Determine the [x, y] coordinate at the center of the cell enclosing the given text.  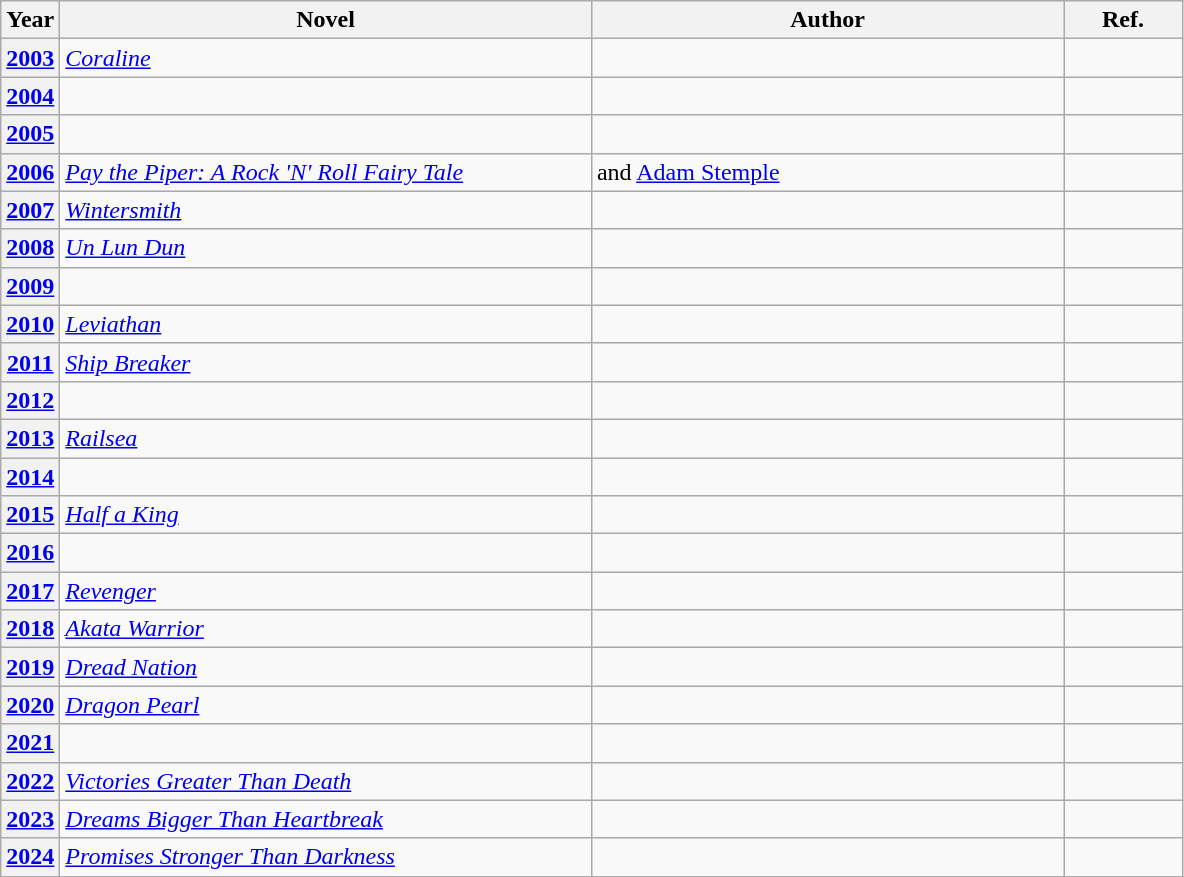
2023 [30, 819]
2022 [30, 781]
2013 [30, 438]
2018 [30, 629]
Promises Stronger Than Darkness [326, 857]
Half a King [326, 515]
Dragon Pearl [326, 705]
2004 [30, 96]
2020 [30, 705]
2009 [30, 286]
2012 [30, 400]
2016 [30, 553]
Victories Greater Than Death [326, 781]
2005 [30, 134]
Ref. [1123, 20]
2008 [30, 248]
Author [827, 20]
Coraline [326, 58]
Dreams Bigger Than Heartbreak [326, 819]
Railsea [326, 438]
Leviathan [326, 324]
Dread Nation [326, 667]
Year [30, 20]
and Adam Stemple [827, 172]
2010 [30, 324]
2017 [30, 591]
Akata Warrior [326, 629]
2019 [30, 667]
2024 [30, 857]
2003 [30, 58]
Novel [326, 20]
Ship Breaker [326, 362]
2014 [30, 477]
2007 [30, 210]
2015 [30, 515]
2011 [30, 362]
Pay the Piper: A Rock 'N' Roll Fairy Tale [326, 172]
Revenger [326, 591]
2021 [30, 743]
Wintersmith [326, 210]
2006 [30, 172]
Un Lun Dun [326, 248]
